Capture the cell that displays the provided text and extract its (x, y) central coordinate. 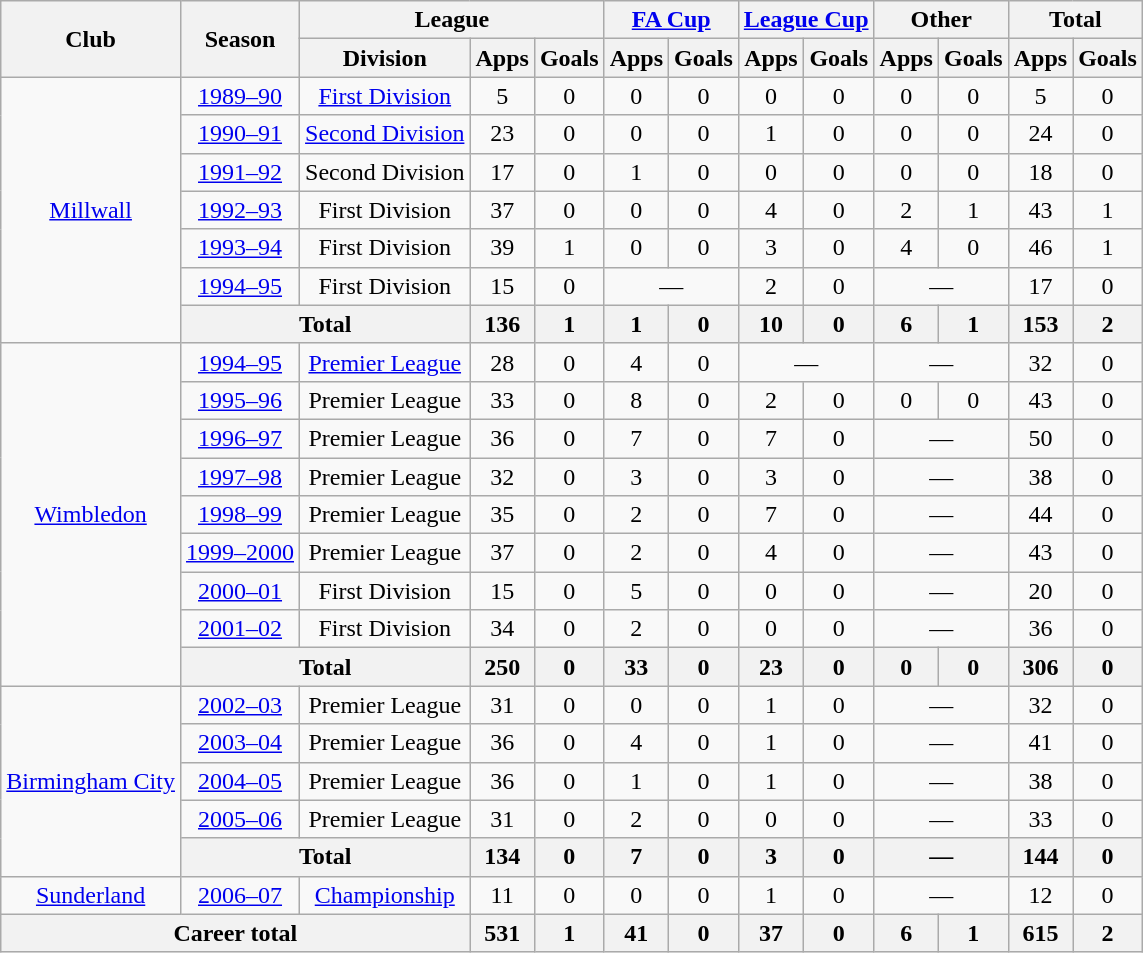
Championship (385, 895)
Birmingham City (91, 781)
Wimbledon (91, 514)
531 (502, 933)
11 (502, 895)
136 (502, 324)
24 (1040, 134)
FA Cup (671, 20)
Millwall (91, 210)
250 (502, 667)
Other (941, 20)
2000–01 (240, 591)
2006–07 (240, 895)
50 (1040, 438)
2001–02 (240, 629)
144 (1040, 857)
18 (1040, 172)
28 (502, 362)
1989–90 (240, 96)
1991–92 (240, 172)
1999–2000 (240, 553)
Division (385, 58)
1998–99 (240, 515)
2003–04 (240, 743)
2004–05 (240, 781)
10 (770, 324)
615 (1040, 933)
35 (502, 515)
20 (1040, 591)
Club (91, 39)
1997–98 (240, 477)
39 (502, 248)
153 (1040, 324)
46 (1040, 248)
8 (636, 400)
Sunderland (91, 895)
134 (502, 857)
League (452, 20)
Season (240, 39)
League Cup (806, 20)
1995–96 (240, 400)
12 (1040, 895)
44 (1040, 515)
2002–03 (240, 705)
34 (502, 629)
306 (1040, 667)
1993–94 (240, 248)
2005–06 (240, 819)
1996–97 (240, 438)
1992–93 (240, 210)
Career total (236, 933)
1990–91 (240, 134)
